Locate the cell with the specified text and output its (x, y) center coordinate. 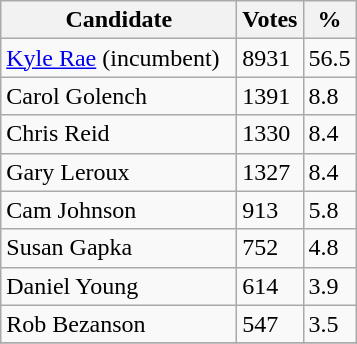
5.8 (330, 210)
Kyle Rae (incumbent) (119, 58)
Susan Gapka (119, 248)
3.9 (330, 286)
913 (270, 210)
% (330, 20)
56.5 (330, 58)
3.5 (330, 324)
Cam Johnson (119, 210)
1327 (270, 172)
Rob Bezanson (119, 324)
614 (270, 286)
8.8 (330, 96)
Gary Leroux (119, 172)
1330 (270, 134)
4.8 (330, 248)
547 (270, 324)
Carol Golench (119, 96)
1391 (270, 96)
752 (270, 248)
Daniel Young (119, 286)
Votes (270, 20)
8931 (270, 58)
Candidate (119, 20)
Chris Reid (119, 134)
